Scan for the cell matching the given text and deliver its [x, y] coordinate at center. 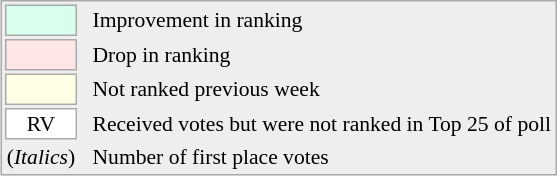
Drop in ranking [322, 55]
Number of first place votes [322, 156]
Not ranked previous week [322, 90]
RV [40, 124]
Improvement in ranking [322, 20]
(Italics) [40, 156]
Received votes but were not ranked in Top 25 of poll [322, 124]
